Locate the cell with the specified text and output its (X, Y) center coordinate. 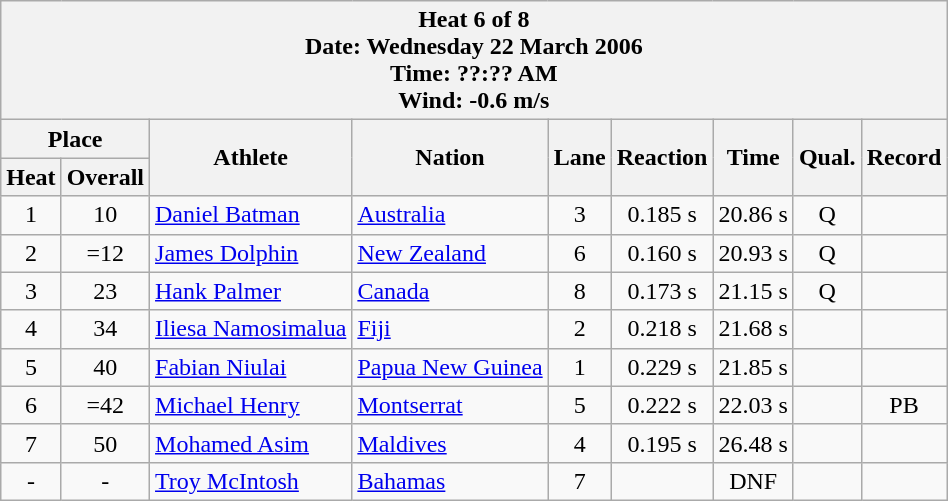
10 (105, 215)
0.160 s (662, 253)
Nation (450, 158)
21.15 s (753, 291)
26.48 s (753, 443)
0.185 s (662, 215)
New Zealand (450, 253)
0.173 s (662, 291)
8 (580, 291)
Fiji (450, 329)
James Dolphin (251, 253)
Canada (450, 291)
Overall (105, 177)
Heat 6 of 8 Date: Wednesday 22 March 2006 Time: ??:?? AM Wind: -0.6 m/s (474, 60)
Michael Henry (251, 405)
Athlete (251, 158)
0.222 s (662, 405)
Place (76, 139)
Record (904, 158)
0.218 s (662, 329)
20.86 s (753, 215)
Troy McIntosh (251, 481)
22.03 s (753, 405)
Reaction (662, 158)
0.229 s (662, 367)
Papua New Guinea (450, 367)
40 (105, 367)
Lane (580, 158)
Hank Palmer (251, 291)
Australia (450, 215)
Time (753, 158)
Iliesa Namosimalua (251, 329)
23 (105, 291)
Daniel Batman (251, 215)
0.195 s (662, 443)
20.93 s (753, 253)
Mohamed Asim (251, 443)
Bahamas (450, 481)
Fabian Niulai (251, 367)
=42 (105, 405)
21.68 s (753, 329)
34 (105, 329)
PB (904, 405)
Heat (31, 177)
21.85 s (753, 367)
Maldives (450, 443)
DNF (753, 481)
=12 (105, 253)
Qual. (827, 158)
50 (105, 443)
Montserrat (450, 405)
